Provide the (x, y) coordinate of the cell's center where the given text is located.  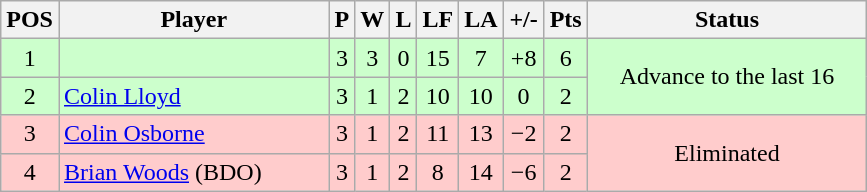
Advance to the last 16 (727, 77)
+8 (524, 58)
LA (481, 20)
Player (194, 20)
Pts (566, 20)
−2 (524, 134)
+/- (524, 20)
7 (481, 58)
13 (481, 134)
P (342, 20)
15 (438, 58)
14 (481, 172)
−6 (524, 172)
Colin Osborne (194, 134)
L (404, 20)
LF (438, 20)
8 (438, 172)
Colin Lloyd (194, 96)
POS (30, 20)
W (372, 20)
Eliminated (727, 153)
11 (438, 134)
6 (566, 58)
4 (30, 172)
Status (727, 20)
Brian Woods (BDO) (194, 172)
